Output the [x, y] coordinate of the center of the cell containing the given text.  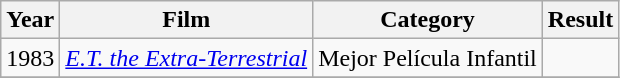
Mejor Película Infantil [428, 58]
Year [30, 20]
E.T. the Extra-Terrestrial [186, 58]
Film [186, 20]
1983 [30, 58]
Result [580, 20]
Category [428, 20]
